Provide the [X, Y] coordinate of the cell's center where the given text is located.  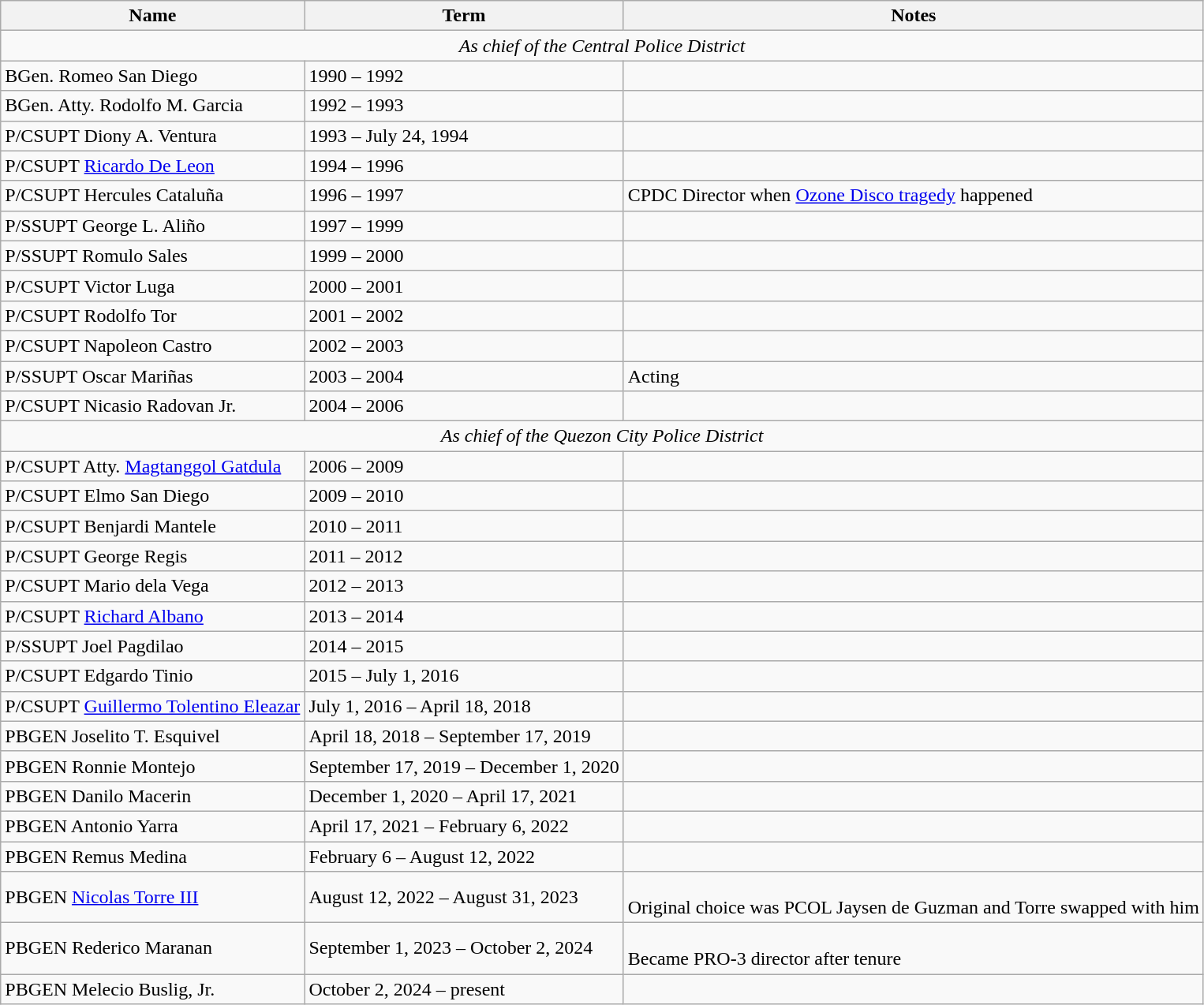
As chief of the Central Police District [603, 46]
PBGEN Rederico Maranan [153, 948]
PBGEN Melecio Buslig, Jr. [153, 989]
1997 – 1999 [464, 226]
July 1, 2016 – April 18, 2018 [464, 706]
P/CSUPT Napoleon Castro [153, 346]
2002 – 2003 [464, 346]
P/CSUPT Mario dela Vega [153, 586]
2006 – 2009 [464, 466]
P/CSUPT George Regis [153, 556]
April 18, 2018 – September 17, 2019 [464, 736]
P/CSUPT Nicasio Radovan Jr. [153, 406]
PBGEN Danilo Macerin [153, 796]
P/CSUPT Diony A. Ventura [153, 136]
P/CSUPT Elmo San Diego [153, 496]
December 1, 2020 – April 17, 2021 [464, 796]
2010 – 2011 [464, 526]
2009 – 2010 [464, 496]
BGen. Romeo San Diego [153, 76]
P/CSUPT Guillermo Tolentino Eleazar [153, 706]
PBGEN Ronnie Montejo [153, 766]
P/SSUPT Oscar Mariñas [153, 376]
1994 – 1996 [464, 166]
1999 – 2000 [464, 256]
Original choice was PCOL Jaysen de Guzman and Torre swapped with him [914, 898]
2015 – July 1, 2016 [464, 676]
BGen. Atty. Rodolfo M. Garcia [153, 106]
Term [464, 16]
Acting [914, 376]
CPDC Director when Ozone Disco tragedy happened [914, 196]
P/SSUPT Joel Pagdilao [153, 646]
2012 – 2013 [464, 586]
April 17, 2021 – February 6, 2022 [464, 826]
1996 – 1997 [464, 196]
1993 – July 24, 1994 [464, 136]
2004 – 2006 [464, 406]
P/CSUPT Ricardo De Leon [153, 166]
P/SSUPT Romulo Sales [153, 256]
2000 – 2001 [464, 286]
P/SSUPT George L. Aliño [153, 226]
2011 – 2012 [464, 556]
2001 – 2002 [464, 316]
Notes [914, 16]
Name [153, 16]
As chief of the Quezon City Police District [603, 436]
P/CSUPT Edgardo Tinio [153, 676]
PBGEN Nicolas Torre III [153, 898]
P/CSUPT Rodolfo Tor [153, 316]
Became PRO-3 director after tenure [914, 948]
P/CSUPT Victor Luga [153, 286]
P/CSUPT Benjardi Mantele [153, 526]
1992 – 1993 [464, 106]
September 17, 2019 – December 1, 2020 [464, 766]
2014 – 2015 [464, 646]
PBGEN Joselito T. Esquivel [153, 736]
P/CSUPT Richard Albano [153, 616]
PBGEN Remus Medina [153, 856]
October 2, 2024 – present [464, 989]
PBGEN Antonio Yarra [153, 826]
2003 – 2004 [464, 376]
August 12, 2022 – August 31, 2023 [464, 898]
February 6 – August 12, 2022 [464, 856]
September 1, 2023 – October 2, 2024 [464, 948]
P/CSUPT Hercules Cataluña [153, 196]
2013 – 2014 [464, 616]
1990 – 1992 [464, 76]
P/CSUPT Atty. Magtanggol Gatdula [153, 466]
